Return (X, Y) of the center of cell containing provided text 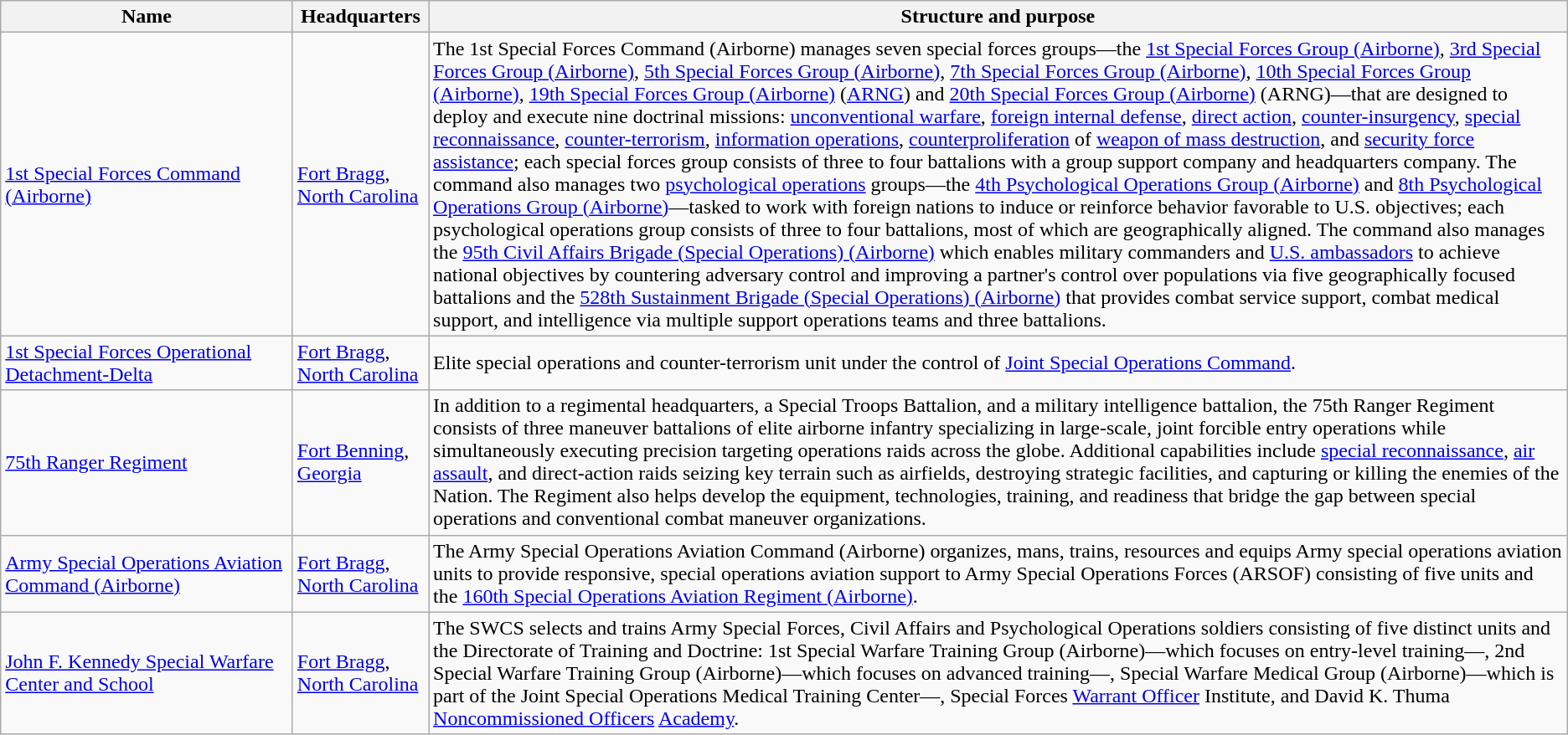
John F. Kennedy Special Warfare Center and School (147, 673)
Army Special Operations Aviation Command (Airborne) (147, 573)
1st Special Forces Operational Detachment-Delta (147, 363)
Headquarters (360, 17)
1st Special Forces Command (Airborne) (147, 184)
75th Ranger Regiment (147, 462)
Structure and purpose (998, 17)
Name (147, 17)
Fort Benning, Georgia (360, 462)
Elite special operations and counter-terrorism unit under the control of Joint Special Operations Command. (998, 363)
